For the text-containing cell, return its midpoint in (x, y) coordinate format. 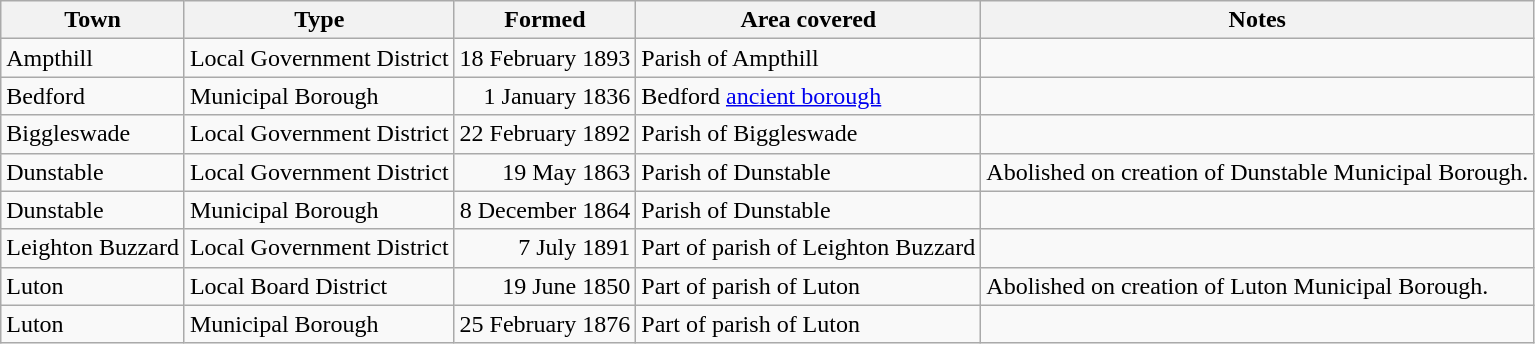
Bedford ancient borough (808, 96)
Abolished on creation of Luton Municipal Borough. (1258, 286)
Biggleswade (93, 134)
Formed (545, 20)
22 February 1892 (545, 134)
1 January 1836 (545, 96)
18 February 1893 (545, 58)
Bedford (93, 96)
25 February 1876 (545, 324)
Notes (1258, 20)
Local Board District (319, 286)
Type (319, 20)
8 December 1864 (545, 210)
Ampthill (93, 58)
Town (93, 20)
Area covered (808, 20)
19 May 1863 (545, 172)
Abolished on creation of Dunstable Municipal Borough. (1258, 172)
7 July 1891 (545, 248)
19 June 1850 (545, 286)
Part of parish of Leighton Buzzard (808, 248)
Leighton Buzzard (93, 248)
Parish of Biggleswade (808, 134)
Parish of Ampthill (808, 58)
